Extract the (X, Y) coordinate from the center of the cell holding the provided text.  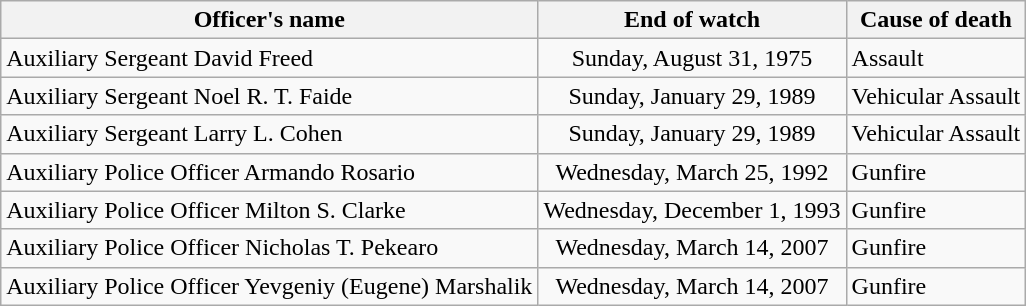
Auxiliary Sergeant Larry L. Cohen (270, 134)
Cause of death (936, 20)
Auxiliary Police Officer Nicholas T. Pekearo (270, 248)
Auxiliary Sergeant Noel R. T. Faide (270, 96)
Officer's name (270, 20)
Auxiliary Police Officer Milton S. Clarke (270, 210)
Assault (936, 58)
Wednesday, March 25, 1992 (692, 172)
End of watch (692, 20)
Auxiliary Police Officer Armando Rosario (270, 172)
Auxiliary Sergeant David Freed (270, 58)
Wednesday, December 1, 1993 (692, 210)
Sunday, August 31, 1975 (692, 58)
Auxiliary Police Officer Yevgeniy (Eugene) Marshalik (270, 286)
